Pinpoint the cell where the given text exists, returning its [X, Y] midpoint coordinate. 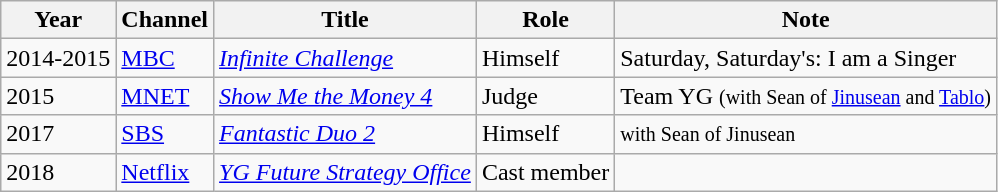
Netflix [165, 172]
with Sean of Jinusean [806, 134]
MBC [165, 58]
Title [346, 20]
Channel [165, 20]
Saturday, Saturday's: I am a Singer [806, 58]
2015 [58, 96]
MNET [165, 96]
Show Me the Money 4 [346, 96]
YG Future Strategy Office [346, 172]
Fantastic Duo 2 [346, 134]
Note [806, 20]
2014-2015 [58, 58]
Year [58, 20]
Role [545, 20]
2017 [58, 134]
Judge [545, 96]
Infinite Challenge [346, 58]
SBS [165, 134]
Cast member [545, 172]
Team YG (with Sean of Jinusean and Tablo) [806, 96]
2018 [58, 172]
